Scan for the cell matching the given text and deliver its [X, Y] coordinate at center. 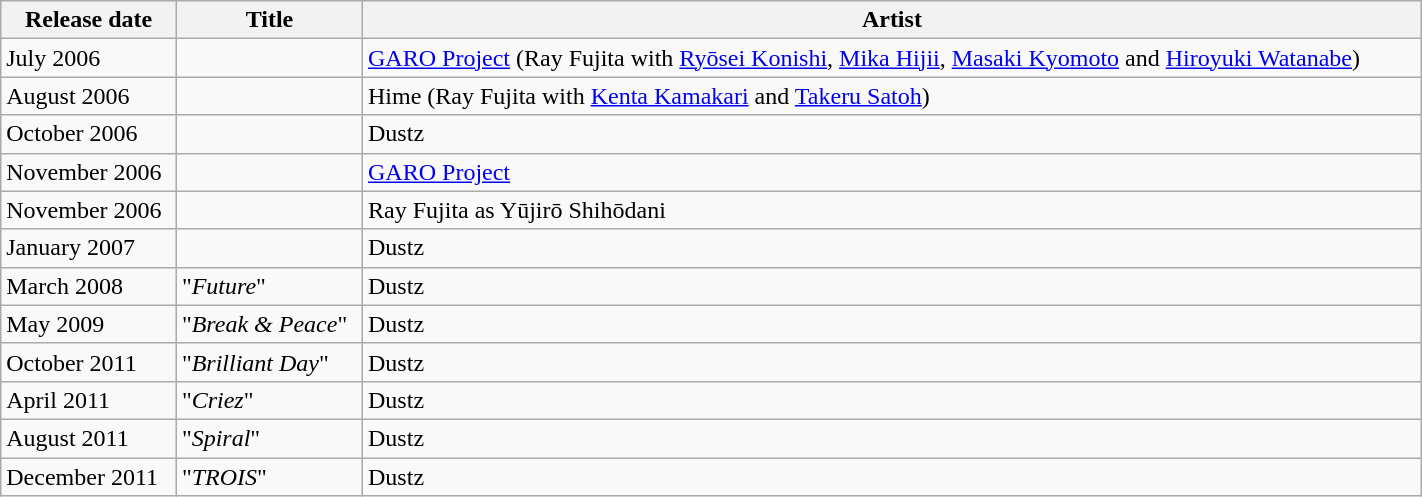
"TROIS" [269, 477]
GARO Project [892, 172]
"Criez" [269, 400]
April 2011 [89, 400]
GARO Project (Ray Fujita with Ryōsei Konishi, Mika Hijii, Masaki Kyomoto and Hiroyuki Watanabe) [892, 58]
January 2007 [89, 248]
"Future" [269, 286]
October 2011 [89, 362]
Release date [89, 20]
"Break & Peace" [269, 324]
May 2009 [89, 324]
Ray Fujita as Yūjirō Shihōdani [892, 210]
July 2006 [89, 58]
August 2011 [89, 438]
Hime (Ray Fujita with Kenta Kamakari and Takeru Satoh) [892, 96]
"Spiral" [269, 438]
October 2006 [89, 134]
August 2006 [89, 96]
Artist [892, 20]
December 2011 [89, 477]
"Brilliant Day" [269, 362]
March 2008 [89, 286]
Title [269, 20]
